Provide the [x, y] coordinate of the cell's center where the given text is located.  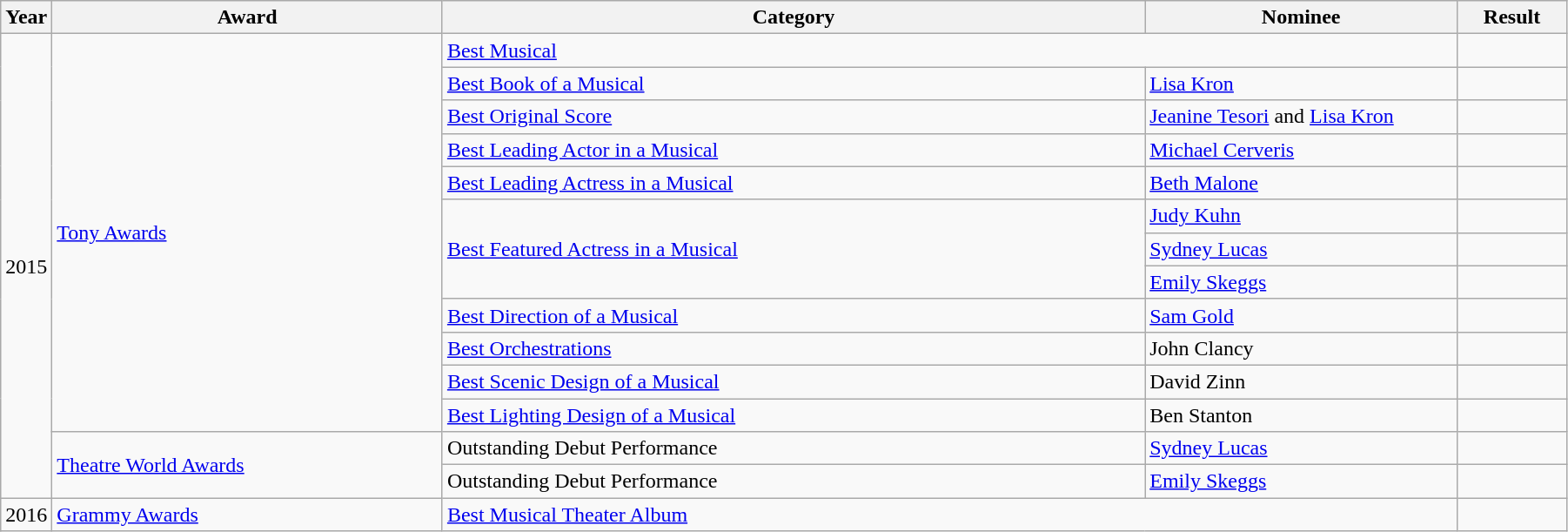
Best Book of a Musical [794, 84]
Best Lighting Design of a Musical [794, 415]
2015 [26, 266]
Grammy Awards [247, 515]
Jeanine Tesori and Lisa Kron [1302, 117]
Lisa Kron [1302, 84]
David Zinn [1302, 381]
Michael Cerveris [1302, 150]
2016 [26, 515]
Year [26, 17]
Best Leading Actress in a Musical [794, 183]
Best Leading Actor in a Musical [794, 150]
Judy Kuhn [1302, 216]
Award [247, 17]
Ben Stanton [1302, 415]
John Clancy [1302, 348]
Beth Malone [1302, 183]
Theatre World Awards [247, 465]
Best Musical [949, 51]
Result [1512, 17]
Sam Gold [1302, 315]
Best Musical Theater Album [949, 515]
Best Featured Actress in a Musical [794, 249]
Best Orchestrations [794, 348]
Tony Awards [247, 233]
Nominee [1302, 17]
Category [794, 17]
Best Original Score [794, 117]
Best Scenic Design of a Musical [794, 381]
Best Direction of a Musical [794, 315]
